Find where the given text appears and provide that cell's center as (x, y) coordinate. 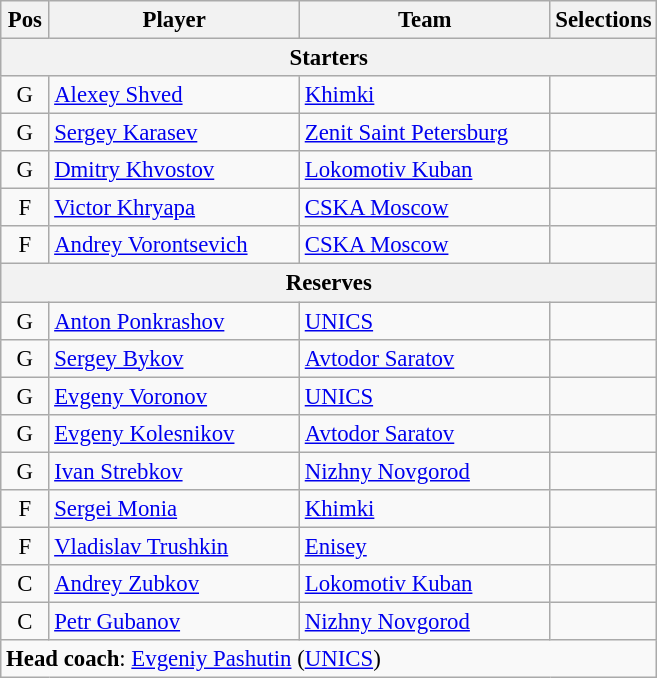
Anton Ponkrashov (174, 321)
Vladislav Trushkin (174, 546)
Head coach: Evgeniy Pashutin (UNICS) (329, 659)
Enisey (424, 546)
Starters (329, 58)
Evgeny Kolesnikov (174, 433)
Sergey Bykov (174, 358)
Alexey Shved (174, 95)
Ivan Strebkov (174, 471)
Team (424, 20)
Selections (604, 20)
Dmitry Khvostov (174, 170)
Reserves (329, 283)
Sergei Monia (174, 509)
Player (174, 20)
Victor Khryapa (174, 208)
Andrey Vorontsevich (174, 245)
Sergey Karasev (174, 133)
Pos (25, 20)
Evgeny Voronov (174, 396)
Andrey Zubkov (174, 584)
Petr Gubanov (174, 621)
Zenit Saint Petersburg (424, 133)
